Output the [X, Y] coordinate of the center of the cell containing the given text.  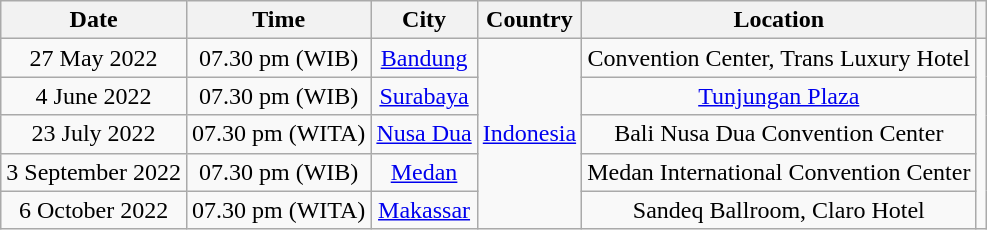
Surabaya [424, 96]
Bali Nusa Dua Convention Center [779, 134]
23 July 2022 [94, 134]
4 June 2022 [94, 96]
Country [529, 20]
City [424, 20]
Convention Center, Trans Luxury Hotel [779, 58]
Medan [424, 172]
27 May 2022 [94, 58]
Time [278, 20]
Makassar [424, 210]
3 September 2022 [94, 172]
Sandeq Ballroom, Claro Hotel [779, 210]
Bandung [424, 58]
Location [779, 20]
6 October 2022 [94, 210]
Medan International Convention Center [779, 172]
Date [94, 20]
Indonesia [529, 134]
Tunjungan Plaza [779, 96]
Nusa Dua [424, 134]
